Search for the cell housing the specified text and yield its (X, Y) center coordinate. 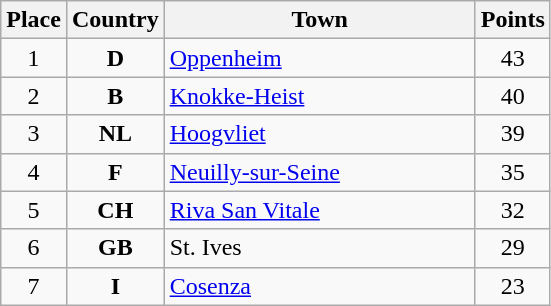
5 (34, 210)
D (115, 58)
7 (34, 286)
GB (115, 248)
NL (115, 134)
29 (512, 248)
Place (34, 20)
Hoogvliet (320, 134)
Cosenza (320, 286)
Oppenheim (320, 58)
Neuilly-sur-Seine (320, 172)
32 (512, 210)
3 (34, 134)
6 (34, 248)
23 (512, 286)
Knokke-Heist (320, 96)
43 (512, 58)
Town (320, 20)
B (115, 96)
Riva San Vitale (320, 210)
40 (512, 96)
1 (34, 58)
39 (512, 134)
4 (34, 172)
St. Ives (320, 248)
35 (512, 172)
Country (115, 20)
F (115, 172)
2 (34, 96)
Points (512, 20)
I (115, 286)
CH (115, 210)
